Find where the given text appears and provide that cell's center as (x, y) coordinate. 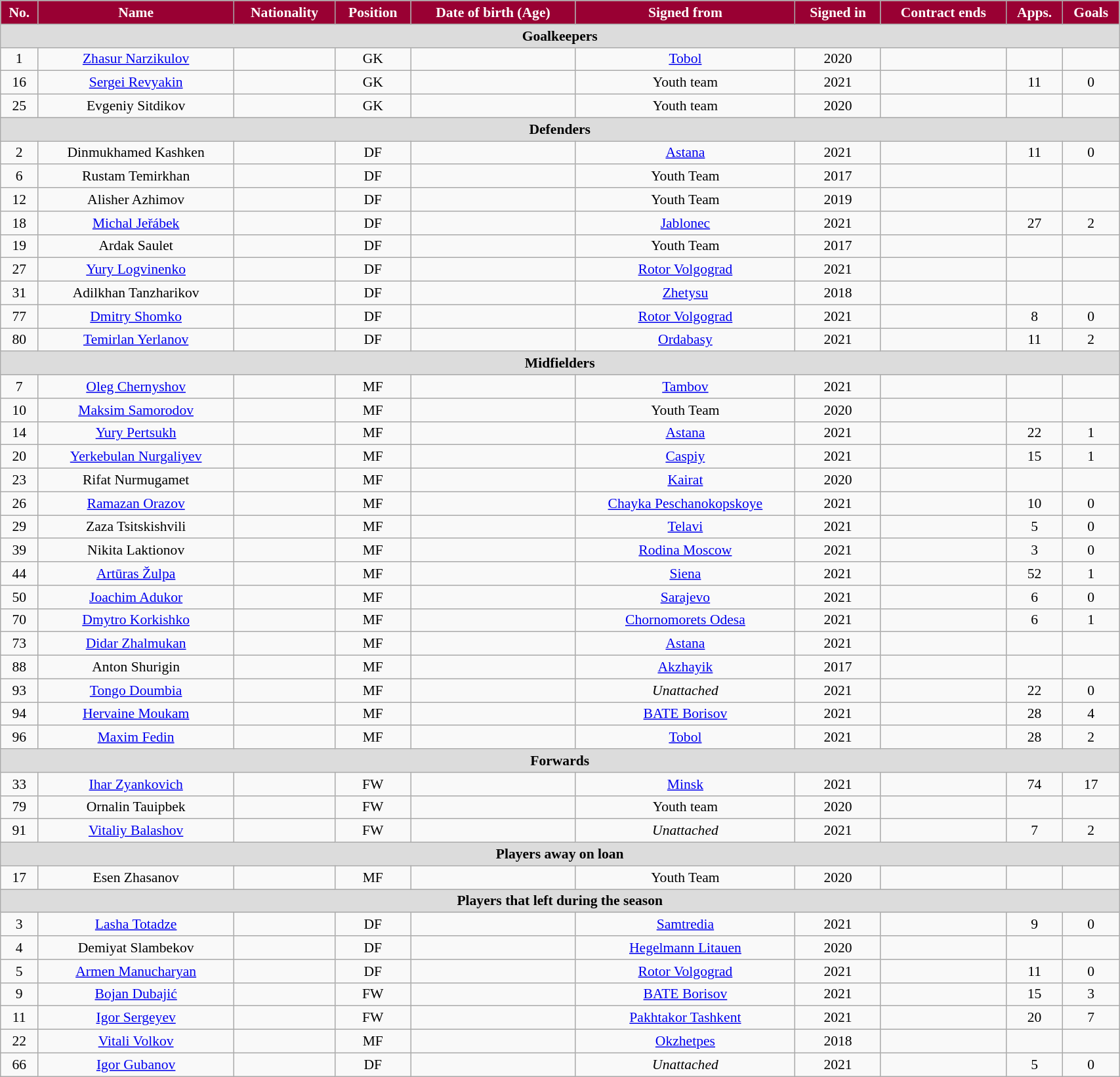
26 (20, 503)
Telavi (685, 527)
Tongo Doumbia (136, 690)
25 (20, 106)
No. (20, 12)
Adilkhan Tanzharikov (136, 293)
Vitali Volkov (136, 1042)
Zaza Tsitskishvili (136, 527)
Siena (685, 574)
Rustam Temirkhan (136, 177)
Sarajevo (685, 597)
Chayka Peschanokopskoye (685, 503)
Tambov (685, 387)
77 (20, 316)
16 (20, 83)
Samtredia (685, 925)
Akzhayik (685, 667)
Defenders (560, 129)
Ardak Saulet (136, 246)
Ihar Zyankovich (136, 784)
Sergei Revyakin (136, 83)
Midfielders (560, 364)
29 (20, 527)
Signed in (839, 12)
80 (20, 340)
Players that left during the season (560, 901)
Caspiy (685, 457)
Goals (1091, 12)
8 (1034, 316)
Ordabasy (685, 340)
23 (20, 480)
Yerkebulan Nurgaliyev (136, 457)
33 (20, 784)
14 (20, 433)
74 (1034, 784)
Esen Zhasanov (136, 877)
31 (20, 293)
Dmitry Shomko (136, 316)
Nikita Laktionov (136, 551)
52 (1034, 574)
Okzhetpes (685, 1042)
Players away on loan (560, 855)
Name (136, 12)
Zhasur Narzikulov (136, 59)
Apps. (1034, 12)
Maksim Samorodov (136, 410)
70 (20, 620)
Zhetysu (685, 293)
Temirlan Yerlanov (136, 340)
Date of birth (Age) (493, 12)
Dinmukhamed Kashken (136, 153)
39 (20, 551)
Ornalin Tauipbek (136, 807)
50 (20, 597)
18 (20, 223)
Goalkeepers (560, 36)
Joachim Adukor (136, 597)
Rodina Moscow (685, 551)
Anton Shurigin (136, 667)
Alisher Azhimov (136, 200)
Yury Pertsukh (136, 433)
Position (373, 12)
Didar Zhalmukan (136, 644)
Chornomorets Odesa (685, 620)
73 (20, 644)
Maxim Fedin (136, 738)
19 (20, 246)
Artūras Žulpa (136, 574)
Igor Sergeyev (136, 1018)
Vitaliy Balashov (136, 831)
Kairat (685, 480)
Michal Jeřábek (136, 223)
Yury Logvinenko (136, 270)
Ramazan Orazov (136, 503)
Hegelmann Litauen (685, 948)
44 (20, 574)
Contract ends (944, 12)
93 (20, 690)
Lasha Totadze (136, 925)
66 (20, 1065)
12 (20, 200)
88 (20, 667)
Evgeniy Sitdikov (136, 106)
91 (20, 831)
Demiyat Slambekov (136, 948)
Hervaine Moukam (136, 714)
94 (20, 714)
Signed from (685, 12)
Rifat Nurmugamet (136, 480)
96 (20, 738)
Pakhtakor Tashkent (685, 1018)
Nationality (284, 12)
Dmytro Korkishko (136, 620)
Armen Manucharyan (136, 971)
Igor Gubanov (136, 1065)
Jablonec (685, 223)
Forwards (560, 761)
79 (20, 807)
2019 (839, 200)
Oleg Chernyshov (136, 387)
Minsk (685, 784)
Bojan Dubajić (136, 994)
